Pinpoint the cell where the given text exists, returning its (X, Y) midpoint coordinate. 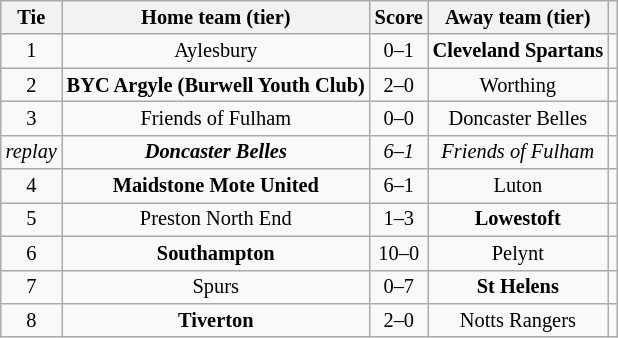
0–7 (399, 287)
Preston North End (216, 219)
6 (32, 253)
BYC Argyle (Burwell Youth Club) (216, 85)
3 (32, 118)
Luton (518, 186)
Tie (32, 17)
1–3 (399, 219)
Worthing (518, 85)
St Helens (518, 287)
Pelynt (518, 253)
4 (32, 186)
1 (32, 51)
Home team (tier) (216, 17)
Notts Rangers (518, 320)
Maidstone Mote United (216, 186)
0–1 (399, 51)
Southampton (216, 253)
5 (32, 219)
replay (32, 152)
0–0 (399, 118)
Score (399, 17)
Tiverton (216, 320)
Lowestoft (518, 219)
10–0 (399, 253)
Aylesbury (216, 51)
Away team (tier) (518, 17)
7 (32, 287)
Cleveland Spartans (518, 51)
Spurs (216, 287)
8 (32, 320)
2 (32, 85)
